Determine the (X, Y) coordinate at the center of the cell enclosing the given text.  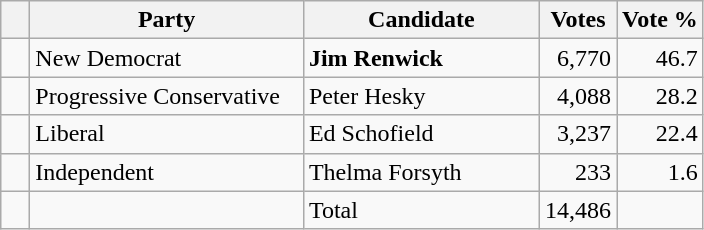
28.2 (660, 96)
Candidate (421, 20)
Party (167, 20)
Votes (578, 20)
14,486 (578, 210)
Peter Hesky (421, 96)
New Democrat (167, 58)
46.7 (660, 58)
Ed Schofield (421, 134)
233 (578, 172)
Independent (167, 172)
1.6 (660, 172)
Vote % (660, 20)
22.4 (660, 134)
3,237 (578, 134)
6,770 (578, 58)
Total (421, 210)
Liberal (167, 134)
Jim Renwick (421, 58)
4,088 (578, 96)
Progressive Conservative (167, 96)
Thelma Forsyth (421, 172)
